Identify which cell holds the provided text, then report its [X, Y] central coordinate. 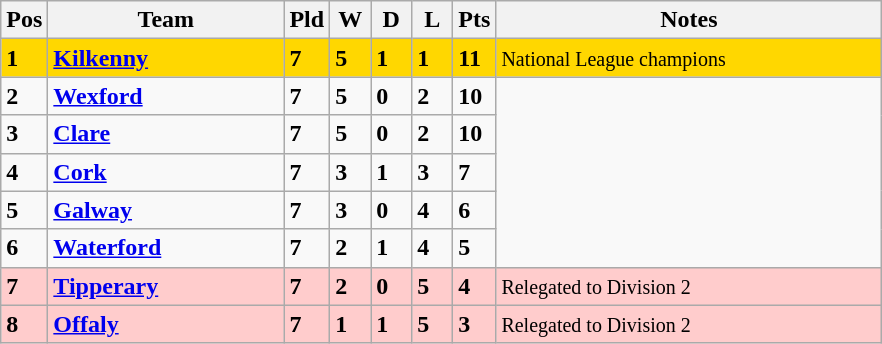
National League champions [689, 58]
Offaly [166, 324]
Waterford [166, 248]
D [392, 20]
Pts [474, 20]
Cork [166, 172]
Pos [24, 20]
8 [24, 324]
11 [474, 58]
L [432, 20]
Team [166, 20]
W [350, 20]
Wexford [166, 96]
Clare [166, 134]
Tipperary [166, 286]
Notes [689, 20]
Kilkenny [166, 58]
Pld [307, 20]
Galway [166, 210]
